For the text-containing cell, return its midpoint in (x, y) coordinate format. 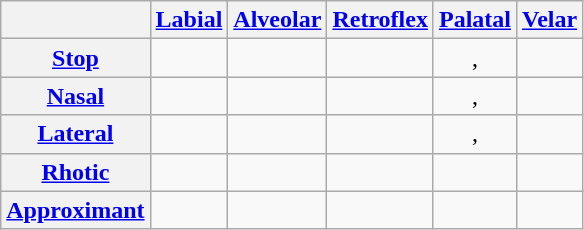
Nasal (76, 96)
Alveolar (278, 20)
Approximant (76, 210)
Stop (76, 58)
Velar (550, 20)
Lateral (76, 134)
Palatal (474, 20)
Labial (189, 20)
Retroflex (380, 20)
Rhotic (76, 172)
